Identify which cell holds the provided text, then report its (X, Y) central coordinate. 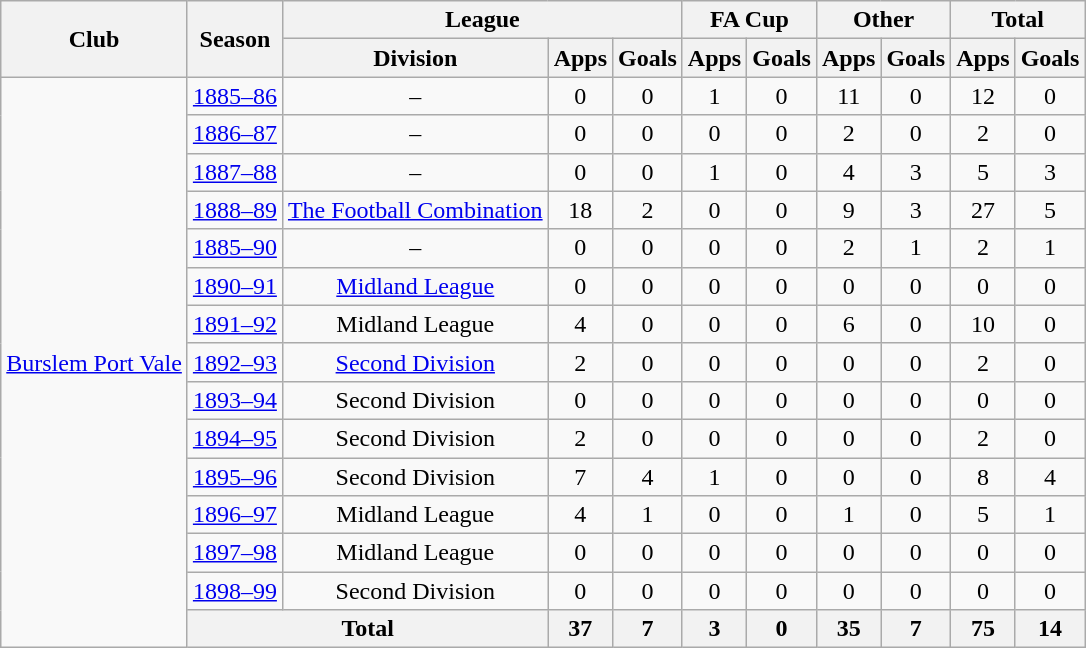
1890–91 (234, 286)
The Football Combination (415, 210)
6 (848, 324)
Division (415, 58)
75 (983, 629)
1888–89 (234, 210)
9 (848, 210)
1885–90 (234, 248)
1896–97 (234, 515)
1897–98 (234, 553)
27 (983, 210)
1891–92 (234, 324)
1892–93 (234, 362)
12 (983, 96)
8 (983, 477)
1893–94 (234, 400)
FA Cup (749, 20)
1898–99 (234, 591)
Club (94, 39)
Season (234, 39)
1887–88 (234, 172)
14 (1050, 629)
35 (848, 629)
11 (848, 96)
18 (580, 210)
1895–96 (234, 477)
1886–87 (234, 134)
Other (883, 20)
League (482, 20)
Burslem Port Vale (94, 362)
37 (580, 629)
1885–86 (234, 96)
1894–95 (234, 438)
10 (983, 324)
